Output the (X, Y) coordinate of the center of the cell containing the given text.  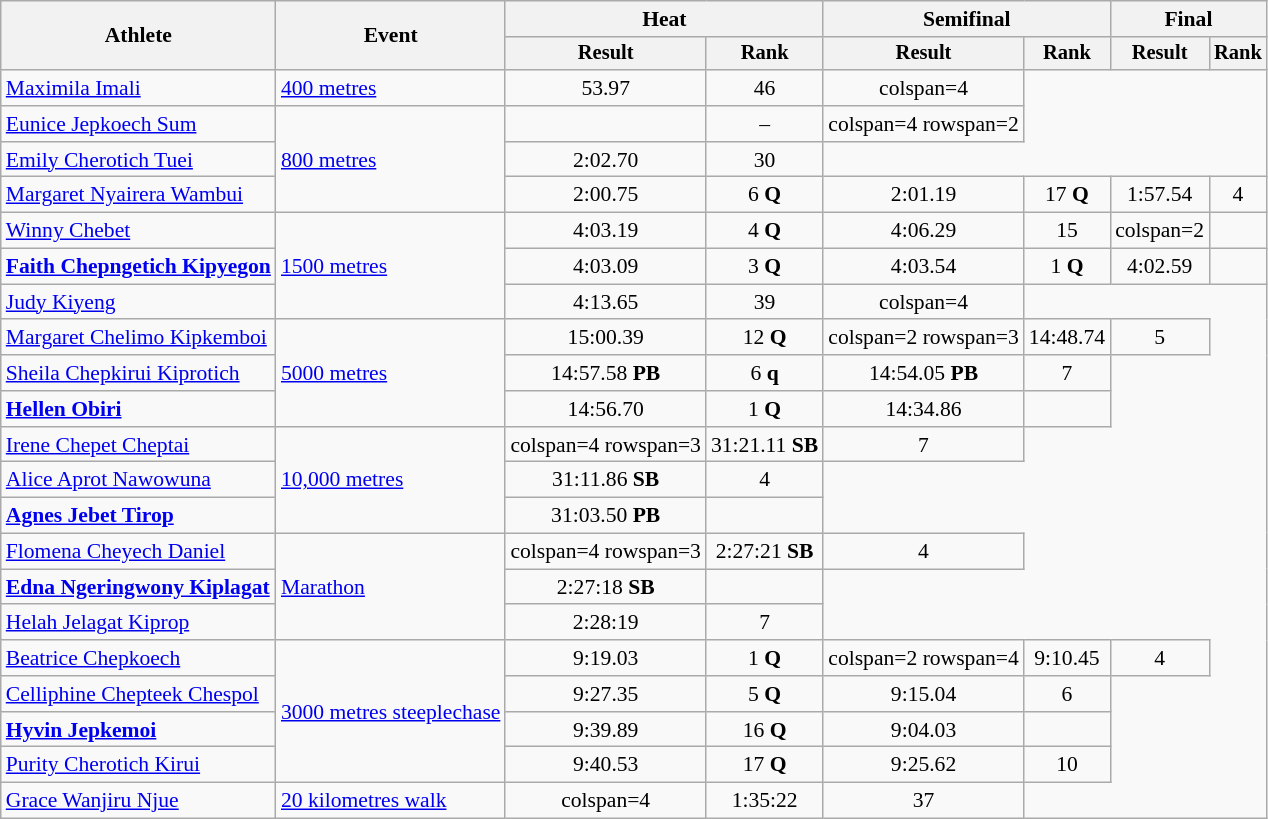
9:39.89 (606, 730)
Agnes Jebet Tirop (138, 516)
Winny Chebet (138, 231)
4:02.59 (1160, 267)
1500 metres (391, 266)
9:25.62 (924, 765)
9:10.45 (1067, 658)
800 metres (391, 160)
– (764, 124)
9:27.35 (606, 694)
5 (1160, 338)
Margaret Nyairera Wambui (138, 195)
6 Q (764, 195)
400 metres (391, 88)
5 Q (764, 694)
colspan=2 (1160, 231)
Celliphine Chepteek Chespol (138, 694)
Judy Kiyeng (138, 302)
14:48.74 (1067, 338)
15:00.39 (606, 338)
4:03.09 (606, 267)
9:04.03 (924, 730)
colspan=2 rowspan=4 (924, 658)
Irene Chepet Cheptai (138, 445)
Helah Jelagat Kiprop (138, 623)
2:27:21 SB (764, 552)
Hyvin Jepkemoi (138, 730)
Marathon (391, 588)
1:57.54 (1160, 195)
Eunice Jepkoech Sum (138, 124)
9:40.53 (606, 765)
10,000 metres (391, 480)
3 Q (764, 267)
9:19.03 (606, 658)
2:02.70 (606, 160)
10 (1067, 765)
Emily Cherotich Tuei (138, 160)
4 Q (764, 231)
Grace Wanjiru Njue (138, 801)
53.97 (606, 88)
4:03.54 (924, 267)
37 (924, 801)
Purity Cherotich Kirui (138, 765)
2:27:18 SB (606, 587)
6 q (764, 373)
Semifinal (966, 19)
9:15.04 (924, 694)
4:03.19 (606, 231)
Final (1188, 19)
2:01.19 (924, 195)
31:03.50 PB (606, 516)
Alice Aprot Nawowuna (138, 480)
2:00.75 (606, 195)
31:21.11 SB (764, 445)
12 Q (764, 338)
2:28:19 (606, 623)
Flomena Cheyech Daniel (138, 552)
Athlete (138, 36)
14:57.58 PB (606, 373)
Hellen Obiri (138, 409)
14:34.86 (924, 409)
16 Q (764, 730)
Event (391, 36)
Heat (664, 19)
20 kilometres walk (391, 801)
46 (764, 88)
4:13.65 (606, 302)
Sheila Chepkirui Kiprotich (138, 373)
3000 metres steeplechase (391, 711)
6 (1067, 694)
colspan=2 rowspan=3 (924, 338)
colspan=4 rowspan=2 (924, 124)
Margaret Chelimo Kipkemboi (138, 338)
5000 metres (391, 374)
14:54.05 PB (924, 373)
4:06.29 (924, 231)
Faith Chepngetich Kipyegon (138, 267)
14:56.70 (606, 409)
Beatrice Chepkoech (138, 658)
Edna Ngeringwony Kiplagat (138, 587)
Maximila Imali (138, 88)
31:11.86 SB (606, 480)
30 (764, 160)
1:35:22 (764, 801)
39 (764, 302)
15 (1067, 231)
